From the cell containing the given text, extract its center point as [X, Y] coordinate. 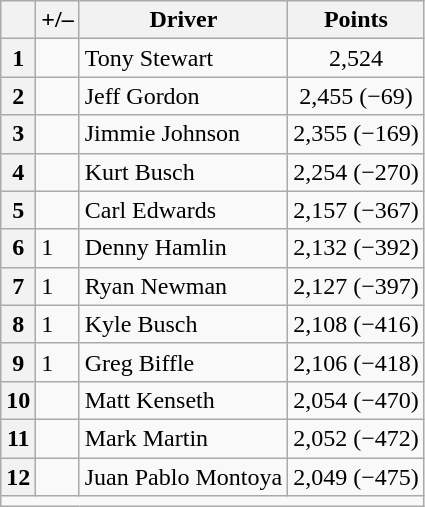
Juan Pablo Montoya [183, 477]
2,132 (−392) [356, 248]
2,108 (−416) [356, 324]
8 [18, 324]
6 [18, 248]
Matt Kenseth [183, 400]
Denny Hamlin [183, 248]
2,524 [356, 58]
2,054 (−470) [356, 400]
Greg Biffle [183, 362]
2,254 (−270) [356, 172]
Jeff Gordon [183, 96]
Points [356, 20]
12 [18, 477]
Ryan Newman [183, 286]
Kurt Busch [183, 172]
10 [18, 400]
2,355 (−169) [356, 134]
2,049 (−475) [356, 477]
2 [18, 96]
11 [18, 438]
2,106 (−418) [356, 362]
3 [18, 134]
2,052 (−472) [356, 438]
4 [18, 172]
Kyle Busch [183, 324]
+/– [58, 20]
2,157 (−367) [356, 210]
Tony Stewart [183, 58]
5 [18, 210]
Mark Martin [183, 438]
2,455 (−69) [356, 96]
Carl Edwards [183, 210]
Jimmie Johnson [183, 134]
Driver [183, 20]
7 [18, 286]
9 [18, 362]
2,127 (−397) [356, 286]
